Output the (x, y) coordinate of the center of the cell containing the given text.  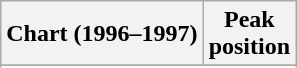
Chart (1996–1997) (102, 34)
Peakposition (249, 34)
